Identify which cell holds the provided text, then report its [x, y] central coordinate. 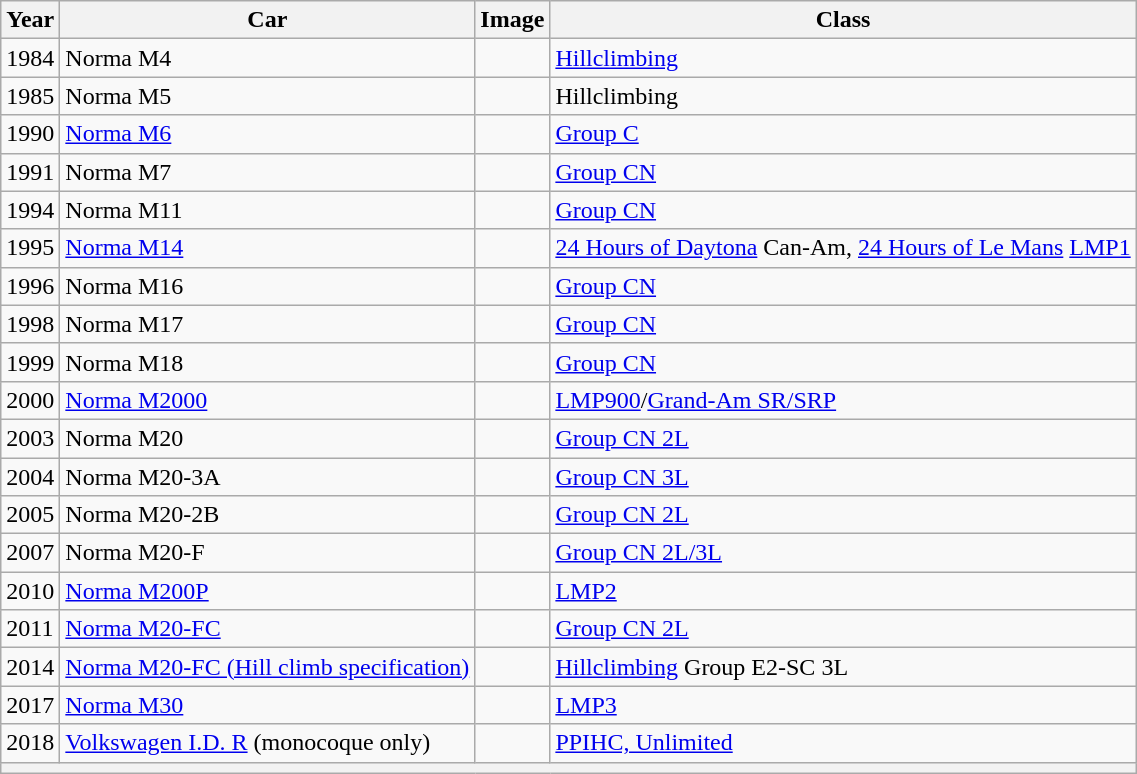
2004 [30, 477]
1994 [30, 210]
Norma M5 [268, 96]
Class [843, 20]
Norma M20 [268, 438]
2003 [30, 438]
2005 [30, 515]
Norma M20-FC (Hill climb specification) [268, 667]
Norma M17 [268, 324]
Norma M20-F [268, 553]
2014 [30, 667]
LMP900/Grand-Am SR/SRP [843, 400]
Group CN 3L [843, 477]
2018 [30, 743]
1996 [30, 286]
1999 [30, 362]
LMP3 [843, 705]
Volkswagen I.D. R (monocoque only) [268, 743]
Norma M20-3A [268, 477]
24 Hours of Daytona Can-Am, 24 Hours of Le Mans LMP1 [843, 248]
Norma M6 [268, 134]
LMP2 [843, 591]
Norma M7 [268, 172]
1998 [30, 324]
2010 [30, 591]
Group C [843, 134]
Norma M18 [268, 362]
1985 [30, 96]
Norma M20-FC [268, 629]
Year [30, 20]
1984 [30, 58]
1991 [30, 172]
Norma M16 [268, 286]
2011 [30, 629]
Image [512, 20]
Norma M11 [268, 210]
Norma M200P [268, 591]
Norma M4 [268, 58]
Norma M2000 [268, 400]
Hillclimbing Group E2-SC 3L [843, 667]
Car [268, 20]
2007 [30, 553]
1990 [30, 134]
Group CN 2L/3L [843, 553]
Norma M14 [268, 248]
PPIHC, Unlimited [843, 743]
2000 [30, 400]
Norma M30 [268, 705]
2017 [30, 705]
1995 [30, 248]
Norma M20-2B [268, 515]
